From the cell containing the given text, extract its center point as [X, Y] coordinate. 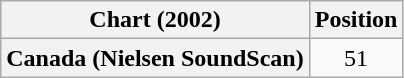
51 [356, 58]
Canada (Nielsen SoundScan) [155, 58]
Position [356, 20]
Chart (2002) [155, 20]
